Scan for the cell matching the given text and deliver its (X, Y) coordinate at center. 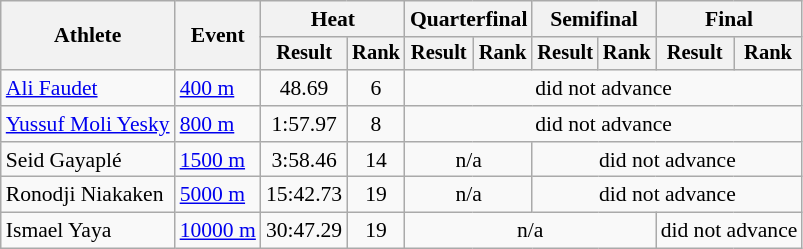
400 m (218, 88)
8 (376, 124)
30:47.29 (304, 231)
Final (730, 19)
Athlete (88, 36)
1:57.97 (304, 124)
6 (376, 88)
Ismael Yaya (88, 231)
3:58.46 (304, 160)
1500 m (218, 160)
15:42.73 (304, 195)
10000 m (218, 231)
5000 m (218, 195)
Event (218, 36)
Heat (333, 19)
Ali Faudet (88, 88)
800 m (218, 124)
48.69 (304, 88)
Ronodji Niakaken (88, 195)
Quarterfinal (469, 19)
14 (376, 160)
Yussuf Moli Yesky (88, 124)
Semifinal (594, 19)
Seid Gayaplé (88, 160)
